Determine the [X, Y] coordinate at the center of the cell enclosing the given text.  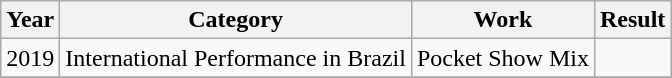
2019 [30, 58]
Pocket Show Mix [502, 58]
Work [502, 20]
International Performance in Brazil [236, 58]
Category [236, 20]
Year [30, 20]
Result [632, 20]
